Pinpoint the cell where the given text exists, returning its (X, Y) midpoint coordinate. 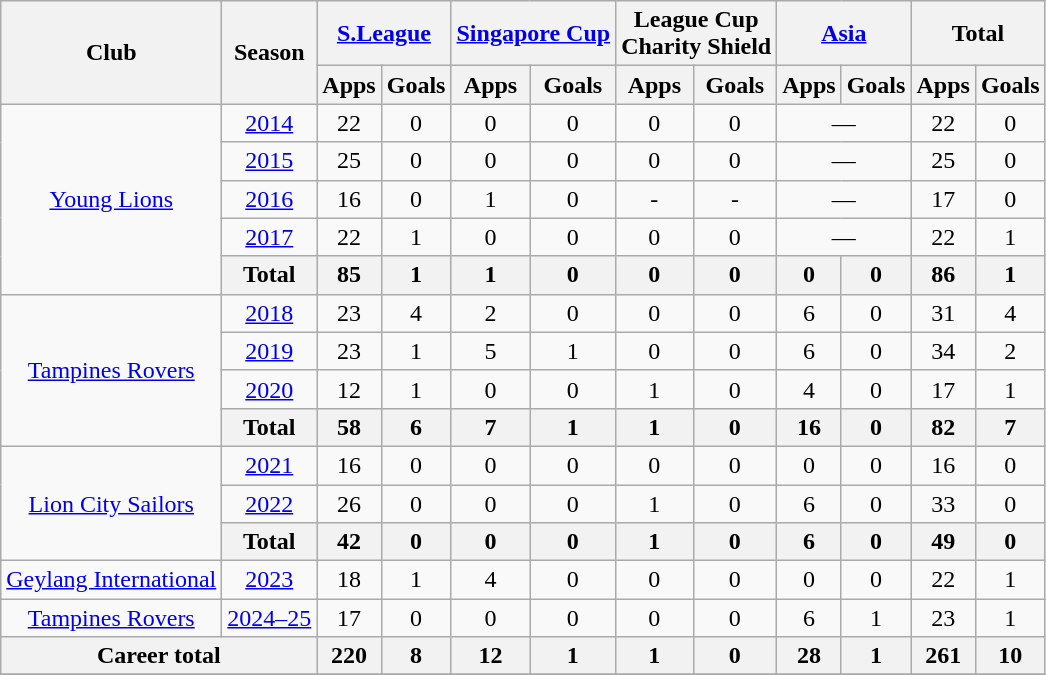
261 (943, 656)
18 (349, 580)
2020 (270, 389)
Career total (159, 656)
49 (943, 542)
Geylang International (112, 580)
Singapore Cup (534, 34)
31 (943, 313)
2017 (270, 237)
28 (809, 656)
League Cup Charity Shield (696, 34)
2016 (270, 199)
2014 (270, 123)
2018 (270, 313)
Young Lions (112, 199)
85 (349, 275)
42 (349, 542)
26 (349, 503)
82 (943, 427)
2022 (270, 503)
8 (416, 656)
34 (943, 351)
220 (349, 656)
33 (943, 503)
86 (943, 275)
58 (349, 427)
S.League (384, 34)
5 (490, 351)
2024–25 (270, 618)
Club (112, 52)
10 (1010, 656)
2023 (270, 580)
2015 (270, 161)
Season (270, 52)
Asia (844, 34)
Lion City Sailors (112, 503)
2021 (270, 465)
2019 (270, 351)
